Search for the cell housing the specified text and yield its [x, y] center coordinate. 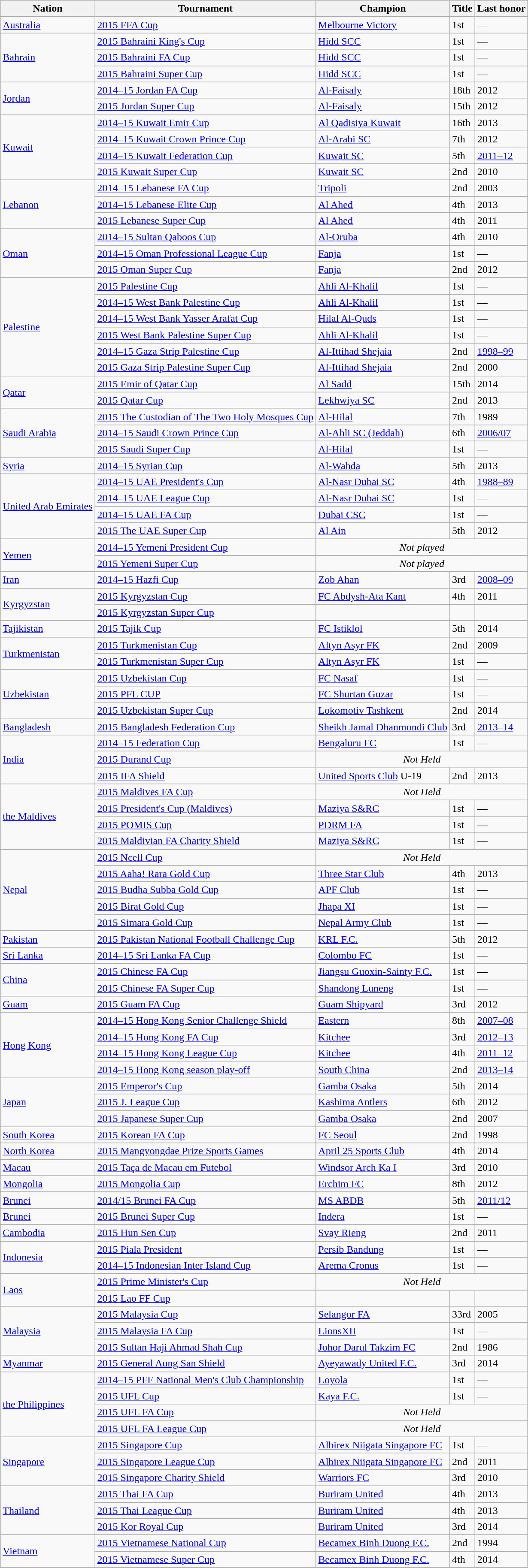
the Philippines [48, 1404]
2015 Kuwait Super Cup [205, 172]
2015 The Custodian of The Two Holy Mosques Cup [205, 416]
April 25 Sports Club [383, 1151]
KRL F.C. [383, 939]
Pakistan [48, 939]
Hilal Al-Quds [383, 319]
Indera [383, 1216]
United Sports Club U-19 [383, 776]
2015 Korean FA Cup [205, 1135]
2015 UFL FA League Cup [205, 1429]
2015 Kyrgyzstan Super Cup [205, 612]
MS ABDB [383, 1200]
2015 Malaysia Cup [205, 1315]
2015 President's Cup (Maldives) [205, 808]
Al-Arabi SC [383, 139]
Eastern [383, 1021]
Macau [48, 1167]
2000 [501, 368]
South China [383, 1070]
North Korea [48, 1151]
Tripoli [383, 188]
2015 Bangladesh Federation Cup [205, 727]
2014/15 Brunei FA Cup [205, 1200]
Al Ain [383, 531]
2014–15 Hong Kong Senior Challenge Shield [205, 1021]
2015 Prime Minister's Cup [205, 1282]
2015 Bahraini King's Cup [205, 41]
2005 [501, 1315]
Thailand [48, 1510]
Nepal Army Club [383, 923]
Ayeyawady United F.C. [383, 1363]
2015 Singapore Charity Shield [205, 1478]
2015 Guam FA Cup [205, 1004]
1998–99 [501, 351]
Warriors FC [383, 1478]
Myanmar [48, 1363]
2015 Kor Royal Cup [205, 1527]
2006/07 [501, 433]
2008–09 [501, 580]
2011/12 [501, 1200]
Selangor FA [383, 1315]
Bahrain [48, 57]
2014–15 Saudi Crown Prince Cup [205, 433]
Hong Kong [48, 1045]
Melbourne Victory [383, 25]
FC Shurtan Guzar [383, 694]
2014–15 Kuwait Federation Cup [205, 155]
Lebanon [48, 204]
Al Sadd [383, 384]
Champion [383, 9]
2015 Taça de Macau em Futebol [205, 1167]
2015 Emir of Qatar Cup [205, 384]
2014–15 Kuwait Crown Prince Cup [205, 139]
2015 Lebanese Super Cup [205, 221]
2007 [501, 1119]
Title [463, 9]
2014–15 UAE President's Cup [205, 482]
Mongolia [48, 1184]
2009 [501, 645]
2014–15 Yemeni President Cup [205, 547]
2015 Japanese Super Cup [205, 1119]
Johor Darul Takzim FC [383, 1347]
Japan [48, 1102]
2014–15 UAE League Cup [205, 498]
2015 General Aung San Shield [205, 1363]
Lokomotiv Tashkent [383, 710]
Sri Lanka [48, 955]
Lekhwiya SC [383, 400]
2015 Piala President [205, 1249]
Vietnam [48, 1551]
2015 UFL Cup [205, 1396]
Kuwait [48, 147]
2015 Mongolia Cup [205, 1184]
Sheikh Jamal Dhanmondi Club [383, 727]
Guam Shipyard [383, 1004]
2015 Pakistan National Football Challenge Cup [205, 939]
Uzbekistan [48, 694]
2015 Brunei Super Cup [205, 1216]
2015 Aaha! Rara Gold Cup [205, 874]
Nepal [48, 890]
Persib Bandung [383, 1249]
2015 Saudi Super Cup [205, 449]
FC Seoul [383, 1135]
2015 Oman Super Cup [205, 270]
2015 Uzbekistan Cup [205, 678]
2015 Malaysia FA Cup [205, 1331]
2003 [501, 188]
South Korea [48, 1135]
2015 Birat Gold Cup [205, 906]
Loyola [383, 1380]
2014–15 Syrian Cup [205, 465]
2015 Ncell Cup [205, 857]
2015 Tajik Cup [205, 629]
Iran [48, 580]
Bangladesh [48, 727]
2015 Vietnamese Super Cup [205, 1559]
2015 Bahraini Super Cup [205, 74]
Zob Ahan [383, 580]
2015 Uzbekistan Super Cup [205, 710]
APF Club [383, 890]
2015 Maldivian FA Charity Shield [205, 841]
2015 Singapore Cup [205, 1445]
2015 Mangyongdae Prize Sports Games [205, 1151]
2015 FFA Cup [205, 25]
1998 [501, 1135]
Svay Rieng [383, 1233]
Indonesia [48, 1257]
2015 POMIS Cup [205, 825]
Tournament [205, 9]
LionsXII [383, 1331]
Colombo FC [383, 955]
2014–15 Oman Professional League Cup [205, 253]
2014–15 Lebanese Elite Cup [205, 205]
Kyrgyzstan [48, 604]
Qatar [48, 392]
2015 Emperor's Cup [205, 1086]
2015 Turkmenistan Cup [205, 645]
2014–15 Federation Cup [205, 743]
Bengaluru FC [383, 743]
Australia [48, 25]
1989 [501, 416]
Malaysia [48, 1331]
2015 Maldives FA Cup [205, 792]
2015 Qatar Cup [205, 400]
2014–15 West Bank Palestine Cup [205, 302]
Saudi Arabia [48, 433]
Turkmenistan [48, 653]
1994 [501, 1543]
2015 Thai FA Cup [205, 1494]
2014–15 Hong Kong FA Cup [205, 1037]
Three Star Club [383, 874]
2015 Budha Subba Gold Cup [205, 890]
2014–15 Gaza Strip Palestine Cup [205, 351]
2015 Jordan Super Cup [205, 106]
Shandong Luneng [383, 988]
2012–13 [501, 1037]
Palestine [48, 327]
2014–15 Kuwait Emir Cup [205, 123]
Al-Oruba [383, 237]
Windsor Arch Ka I [383, 1167]
Oman [48, 253]
Singapore [48, 1461]
Jiangsu Guoxin-Sainty F.C. [383, 971]
2007–08 [501, 1021]
Jhapa XI [383, 906]
2015 Sultan Haji Ahmad Shah Cup [205, 1347]
2015 Gaza Strip Palestine Super Cup [205, 368]
Laos [48, 1290]
Yemen [48, 555]
2015 Kyrgyzstan Cup [205, 596]
2015 Simara Gold Cup [205, 923]
2015 West Bank Palestine Super Cup [205, 335]
Jordan [48, 98]
2014–15 PFF National Men's Club Championship [205, 1380]
Arema Cronus [383, 1266]
2014–15 Lebanese FA Cup [205, 188]
2014–15 West Bank Yasser Arafat Cup [205, 319]
Tajikistan [48, 629]
China [48, 980]
2015 Durand Cup [205, 760]
2015 The UAE Super Cup [205, 531]
Kaya F.C. [383, 1396]
Cambodia [48, 1233]
FC Nasaf [383, 678]
2015 Yemeni Super Cup [205, 564]
PDRM FA [383, 825]
1988–89 [501, 482]
FC Abdysh-Ata Kant [383, 596]
Syria [48, 465]
Erchim FC [383, 1184]
2015 Singapore League Cup [205, 1461]
2014–15 UAE FA Cup [205, 515]
16th [463, 123]
2015 PFL CUP [205, 694]
2014–15 Sultan Qaboos Cup [205, 237]
2014–15 Hazfi Cup [205, 580]
Guam [48, 1004]
2014–15 Indonesian Inter Island Cup [205, 1266]
2014–15 Sri Lanka FA Cup [205, 955]
the Maldives [48, 817]
Al-Ahli SC (Jeddah) [383, 433]
Nation [48, 9]
Al-Wahda [383, 465]
2015 Turkmenistan Super Cup [205, 661]
2014–15 Hong Kong League Cup [205, 1053]
2015 Chinese FA Super Cup [205, 988]
2015 Thai League Cup [205, 1510]
Al Qadisiya Kuwait [383, 123]
Last honor [501, 9]
India [48, 760]
2014–15 Hong Kong season play-off [205, 1070]
2015 Vietnamese National Cup [205, 1543]
2015 UFL FA Cup [205, 1412]
United Arab Emirates [48, 507]
2015 Chinese FA Cup [205, 971]
2014–15 Jordan FA Cup [205, 90]
Dubai CSC [383, 515]
2015 IFA Shield [205, 776]
2015 Bahraini FA Cup [205, 57]
2015 Palestine Cup [205, 286]
18th [463, 90]
2015 Lao FF Cup [205, 1298]
FC Istiklol [383, 629]
2015 J. League Cup [205, 1102]
33rd [463, 1315]
Kashima Antlers [383, 1102]
2015 Hun Sen Cup [205, 1233]
1986 [501, 1347]
